Return [x, y] of the center of cell containing provided text 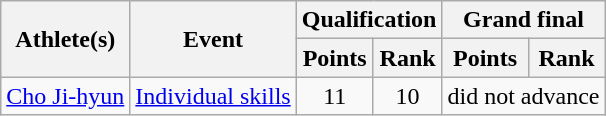
10 [408, 96]
Grand final [524, 20]
11 [334, 96]
Qualification [369, 20]
Cho Ji-hyun [66, 96]
Athlete(s) [66, 39]
Event [213, 39]
did not advance [524, 96]
Individual skills [213, 96]
